From the cell containing the given text, extract its center point as [X, Y] coordinate. 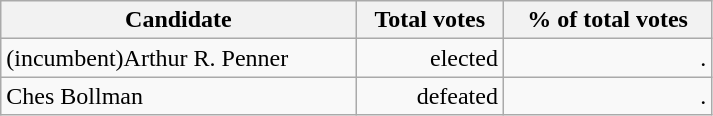
elected [430, 58]
Total votes [430, 20]
Candidate [178, 20]
(incumbent)Arthur R. Penner [178, 58]
% of total votes [607, 20]
Ches Bollman [178, 96]
defeated [430, 96]
